Extract the [X, Y] coordinate from the center of the cell holding the provided text.  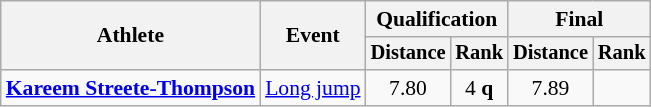
Qualification [437, 19]
Long jump [312, 88]
Event [312, 36]
Kareem Streete-Thompson [130, 88]
7.89 [550, 88]
4 q [479, 88]
Athlete [130, 36]
7.80 [408, 88]
Final [579, 19]
